Output the [X, Y] coordinate of the center of the cell containing the given text.  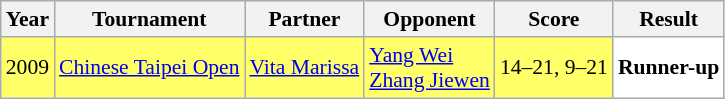
Yang Wei Zhang Jiewen [430, 68]
Chinese Taipei Open [149, 68]
Opponent [430, 19]
Partner [304, 19]
Score [554, 19]
14–21, 9–21 [554, 68]
Runner-up [668, 68]
Vita Marissa [304, 68]
2009 [28, 68]
Year [28, 19]
Result [668, 19]
Tournament [149, 19]
